For the text-containing cell, return its midpoint in (X, Y) coordinate format. 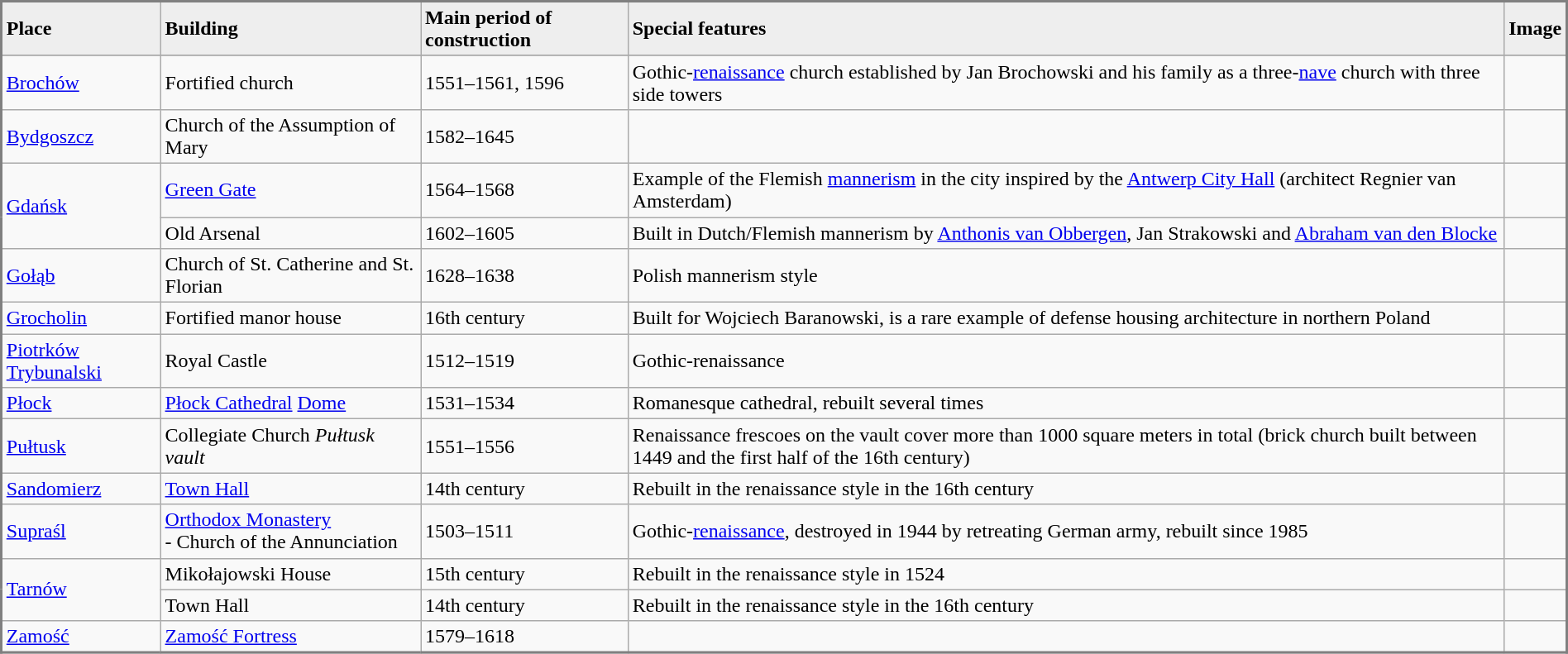
Tarnów (81, 590)
Pułtusk (81, 446)
Grocholin (81, 318)
Sandomierz (81, 489)
Collegiate Church Pułtusk vault (290, 446)
Orthodox Monastery - Church of the Annunciation (290, 531)
Gołąb (81, 276)
Gothic-renaissance church established by Jan Brochowski and his family as a three-nave church with three side towers (1065, 83)
Piotrków Trybunalski (81, 360)
15th century (524, 574)
1602–1605 (524, 232)
Place (81, 29)
Example of the Flemish mannerism in the city inspired by the Antwerp City Hall (architect Regnier van Amsterdam) (1065, 190)
Image (1536, 29)
Romanesque cathedral, rebuilt several times (1065, 403)
Polish mannerism style (1065, 276)
Gdańsk (81, 205)
1551–1561, 1596 (524, 83)
1579–1618 (524, 637)
Gothic-renaissance (1065, 360)
1503–1511 (524, 531)
Royal Castle (290, 360)
1531–1534 (524, 403)
1628–1638 (524, 276)
Fortified manor house (290, 318)
Old Arsenal (290, 232)
Built in Dutch/Flemish mannerism by Anthonis van Obbergen, Jan Strakowski and Abraham van den Blocke (1065, 232)
Rebuilt in the renaissance style in 1524 (1065, 574)
Built for Wojciech Baranowski, is a rare example of defense housing architecture in northern Poland (1065, 318)
Brochów (81, 83)
Płock (81, 403)
Zamość Fortress (290, 637)
1582–1645 (524, 136)
Supraśl (81, 531)
Main period of construction (524, 29)
Church of the Assumption of Mary (290, 136)
Green Gate (290, 190)
Church of St. Catherine and St. Florian (290, 276)
Gothic-renaissance, destroyed in 1944 by retreating German army, rebuilt since 1985 (1065, 531)
Bydgoszcz (81, 136)
1512–1519 (524, 360)
Fortified church (290, 83)
Building (290, 29)
Special features (1065, 29)
1564–1568 (524, 190)
Zamość (81, 637)
Mikołajowski House (290, 574)
Płock Cathedral Dome (290, 403)
1551–1556 (524, 446)
16th century (524, 318)
